Locate the cell with the specified text and output its (X, Y) center coordinate. 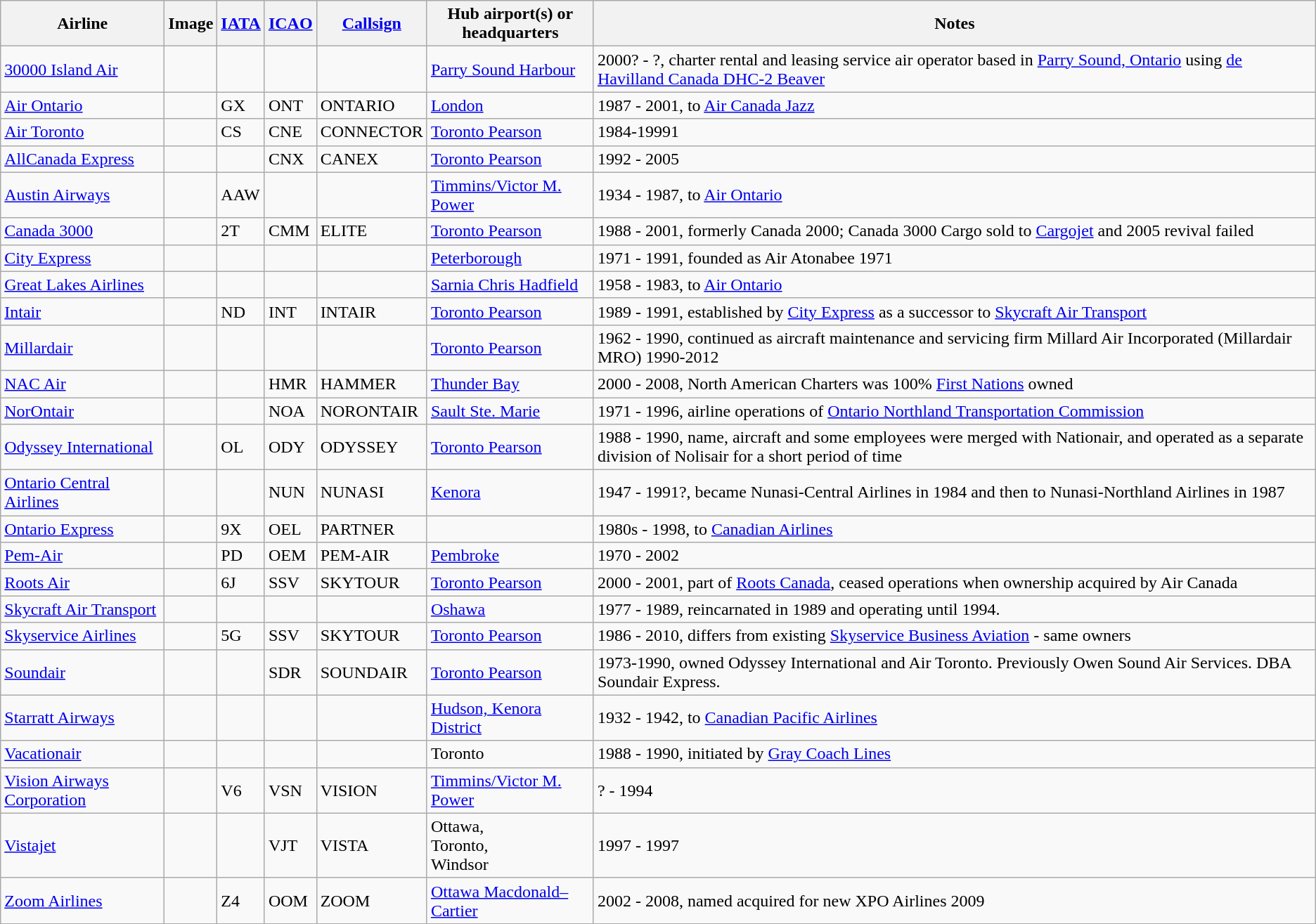
Pem-Air (83, 556)
Ottawa,Toronto,Windsor (510, 845)
Air Toronto (83, 132)
London (510, 105)
Soundair (83, 672)
NOA (290, 411)
Oshawa (510, 609)
Vacationair (83, 754)
Zoom Airlines (83, 901)
HAMMER (371, 384)
Airline (83, 24)
Intair (83, 311)
ICAO (290, 24)
6J (241, 583)
GX (241, 105)
Great Lakes Airlines (83, 285)
CMM (290, 231)
VSN (290, 790)
1989 - 1991, established by City Express as a successor to Skycraft Air Transport (955, 311)
Odyssey International (83, 447)
1947 - 1991?, became Nunasi-Central Airlines in 1984 and then to Nunasi-Northland Airlines in 1987 (955, 493)
CNE (290, 132)
2000? - ?, charter rental and leasing service air operator based in Parry Sound, Ontario using de Havilland Canada DHC-2 Beaver (955, 69)
Skyservice Airlines (83, 636)
1973-1990, owned Odyssey International and Air Toronto. Previously Owen Sound Air Services. DBA Soundair Express. (955, 672)
City Express (83, 258)
HMR (290, 384)
INTAIR (371, 311)
9X (241, 529)
Pembroke (510, 556)
1988 - 2001, formerly Canada 2000; Canada 3000 Cargo sold to Cargojet and 2005 revival failed (955, 231)
NAC Air (83, 384)
Vision Airways Corporation (83, 790)
1932 - 1942, to Canadian Pacific Airlines (955, 718)
VISTA (371, 845)
Callsign (371, 24)
1958 - 1983, to Air Ontario (955, 285)
NUN (290, 493)
Notes (955, 24)
SOUNDAIR (371, 672)
1970 - 2002 (955, 556)
Canada 3000 (83, 231)
Starratt Airways (83, 718)
PARTNER (371, 529)
2T (241, 231)
Ottawa Macdonald–Cartier (510, 901)
OEL (290, 529)
Hub airport(s) orheadquarters (510, 24)
1971 - 1996, airline operations of Ontario Northland Transportation Commission (955, 411)
1988 - 1990, initiated by Gray Coach Lines (955, 754)
1934 - 1987, to Air Ontario (955, 195)
1984-19991 (955, 132)
PD (241, 556)
1977 - 1989, reincarnated in 1989 and operating until 1994. (955, 609)
VISION (371, 790)
Millardair (83, 347)
ODY (290, 447)
Austin Airways (83, 195)
1986 - 2010, differs from existing Skyservice Business Aviation - same owners (955, 636)
Vistajet (83, 845)
Image (191, 24)
2000 - 2008, North American Charters was 100% First Nations owned (955, 384)
OOM (290, 901)
30000 Island Air (83, 69)
2002 - 2008, named acquired for new XPO Airlines 2009 (955, 901)
OL (241, 447)
NORONTAIR (371, 411)
IATA (241, 24)
Thunder Bay (510, 384)
5G (241, 636)
VJT (290, 845)
Parry Sound Harbour (510, 69)
1997 - 1997 (955, 845)
SDR (290, 672)
ELITE (371, 231)
NorOntair (83, 411)
Kenora (510, 493)
Roots Air (83, 583)
1980s - 1998, to Canadian Airlines (955, 529)
V6 (241, 790)
1962 - 1990, continued as aircraft maintenance and servicing firm Millard Air Incorporated (Millardair MRO) 1990-2012 (955, 347)
Ontario Express (83, 529)
Z4 (241, 901)
1971 - 1991, founded as Air Atonabee 1971 (955, 258)
AAW (241, 195)
ONT (290, 105)
CNX (290, 159)
AllCanada Express (83, 159)
ONTARIO (371, 105)
Air Ontario (83, 105)
INT (290, 311)
Ontario Central Airlines (83, 493)
1992 - 2005 (955, 159)
PEM-AIR (371, 556)
CONNECTOR (371, 132)
Skycraft Air Transport (83, 609)
ND (241, 311)
Hudson, Kenora District (510, 718)
CANEX (371, 159)
1987 - 2001, to Air Canada Jazz (955, 105)
Peterborough (510, 258)
Sault Ste. Marie (510, 411)
Sarnia Chris Hadfield (510, 285)
2000 - 2001, part of Roots Canada, ceased operations when ownership acquired by Air Canada (955, 583)
? - 1994 (955, 790)
OEM (290, 556)
Toronto (510, 754)
CS (241, 132)
1988 - 1990, name, aircraft and some employees were merged with Nationair, and operated as a separate division of Nolisair for a short period of time (955, 447)
ZOOM (371, 901)
NUNASI (371, 493)
ODYSSEY (371, 447)
